Capture the cell that displays the provided text and extract its (X, Y) central coordinate. 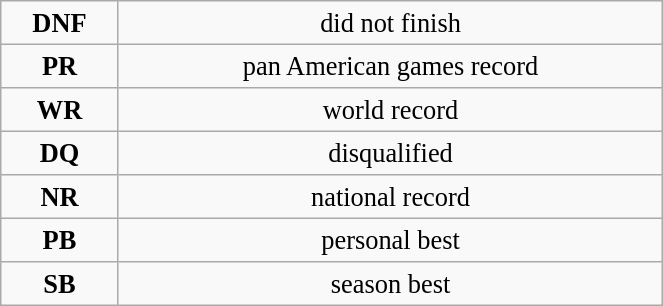
national record (390, 197)
disqualified (390, 153)
personal best (390, 240)
did not finish (390, 22)
DNF (60, 22)
PB (60, 240)
DQ (60, 153)
SB (60, 284)
WR (60, 109)
world record (390, 109)
NR (60, 197)
pan American games record (390, 66)
PR (60, 66)
season best (390, 284)
